Locate the cell with the specified text and output its (x, y) center coordinate. 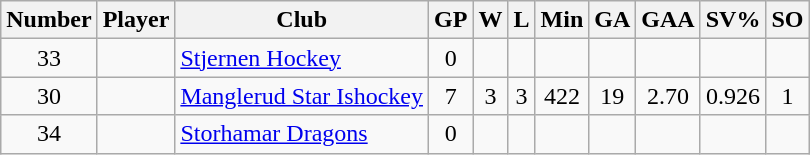
GA (612, 20)
L (522, 20)
30 (49, 96)
Storhamar Dragons (302, 134)
Min (562, 20)
SV% (733, 20)
Manglerud Star Ishockey (302, 96)
SO (788, 20)
7 (451, 96)
GAA (668, 20)
0.926 (733, 96)
GP (451, 20)
Player (136, 20)
19 (612, 96)
Club (302, 20)
1 (788, 96)
Stjernen Hockey (302, 58)
33 (49, 58)
W (490, 20)
2.70 (668, 96)
Number (49, 20)
34 (49, 134)
422 (562, 96)
